Pinpoint the cell where the given text exists, returning its [X, Y] midpoint coordinate. 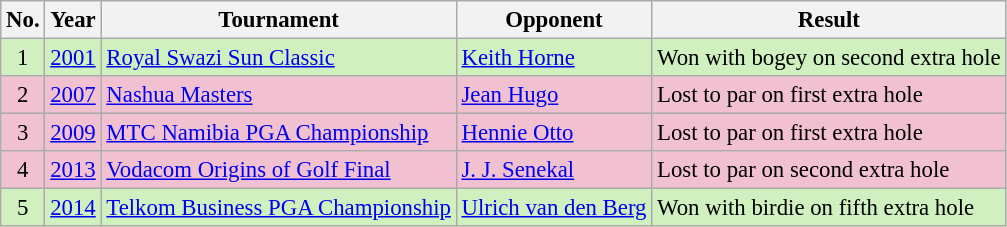
Ulrich van den Berg [554, 208]
2001 [73, 58]
2013 [73, 170]
No. [23, 20]
Vodacom Origins of Golf Final [278, 170]
J. J. Senekal [554, 170]
2009 [73, 133]
2 [23, 95]
3 [23, 133]
Won with birdie on fifth extra hole [829, 208]
Jean Hugo [554, 95]
Year [73, 20]
Keith Horne [554, 58]
Telkom Business PGA Championship [278, 208]
2014 [73, 208]
1 [23, 58]
4 [23, 170]
Tournament [278, 20]
MTC Namibia PGA Championship [278, 133]
5 [23, 208]
Royal Swazi Sun Classic [278, 58]
Result [829, 20]
2007 [73, 95]
Won with bogey on second extra hole [829, 58]
Hennie Otto [554, 133]
Opponent [554, 20]
Lost to par on second extra hole [829, 170]
Nashua Masters [278, 95]
